Extract the (X, Y) coordinate from the center of the cell holding the provided text.  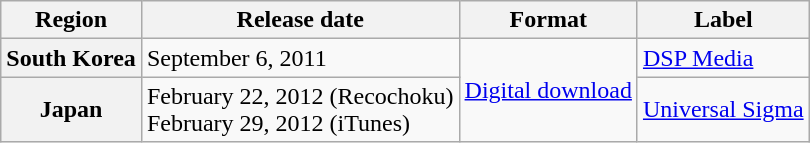
DSP Media (723, 58)
Digital download (548, 90)
Label (723, 20)
Universal Sigma (723, 110)
Release date (300, 20)
Japan (72, 110)
September 6, 2011 (300, 58)
Region (72, 20)
February 22, 2012 (Recochoku)February 29, 2012 (iTunes) (300, 110)
Format (548, 20)
South Korea (72, 58)
